Return [X, Y] of the center of cell containing provided text 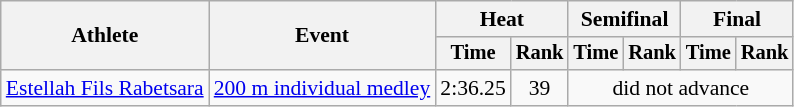
Heat [502, 19]
Athlete [105, 36]
200 m individual medley [322, 88]
Event [322, 36]
Semifinal [624, 19]
39 [540, 88]
Estellah Fils Rabetsara [105, 88]
did not advance [680, 88]
2:36.25 [472, 88]
Final [737, 19]
